Scan for the cell matching the given text and deliver its (X, Y) coordinate at center. 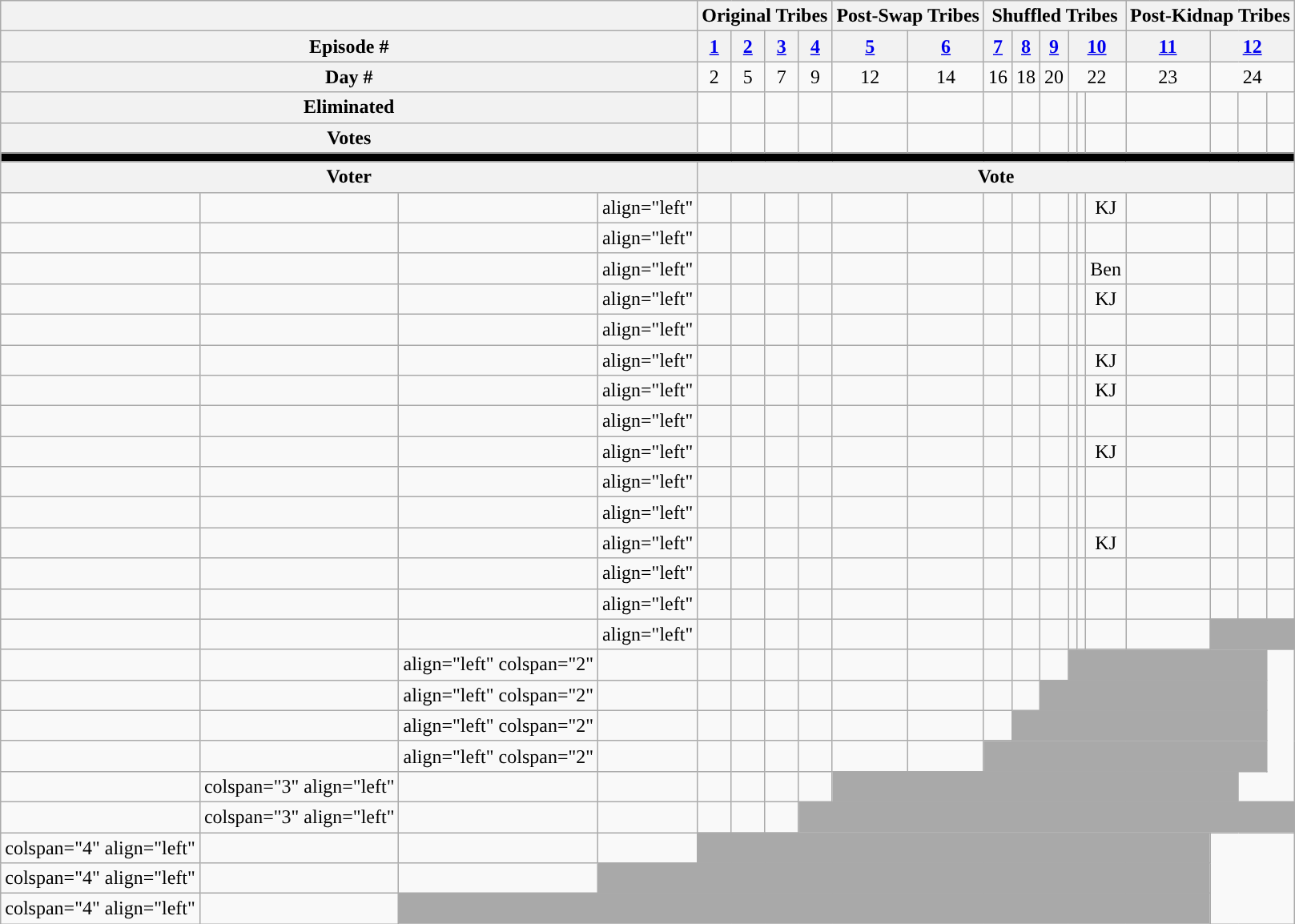
Post-Kidnap Tribes (1211, 16)
Post-Swap Tribes (908, 16)
14 (947, 77)
Ben (1106, 268)
20 (1054, 77)
Eliminated (349, 107)
24 (1253, 77)
10 (1097, 46)
Voter (349, 177)
Original Tribes (765, 16)
11 (1168, 46)
Episode # (349, 46)
8 (1027, 46)
Vote (996, 177)
3 (782, 46)
6 (947, 46)
23 (1168, 77)
18 (1027, 77)
16 (998, 77)
Votes (349, 138)
Day # (349, 77)
22 (1097, 77)
1 (714, 46)
4 (815, 46)
Shuffled Tribes (1054, 16)
